Identify which cell holds the provided text, then report its [x, y] central coordinate. 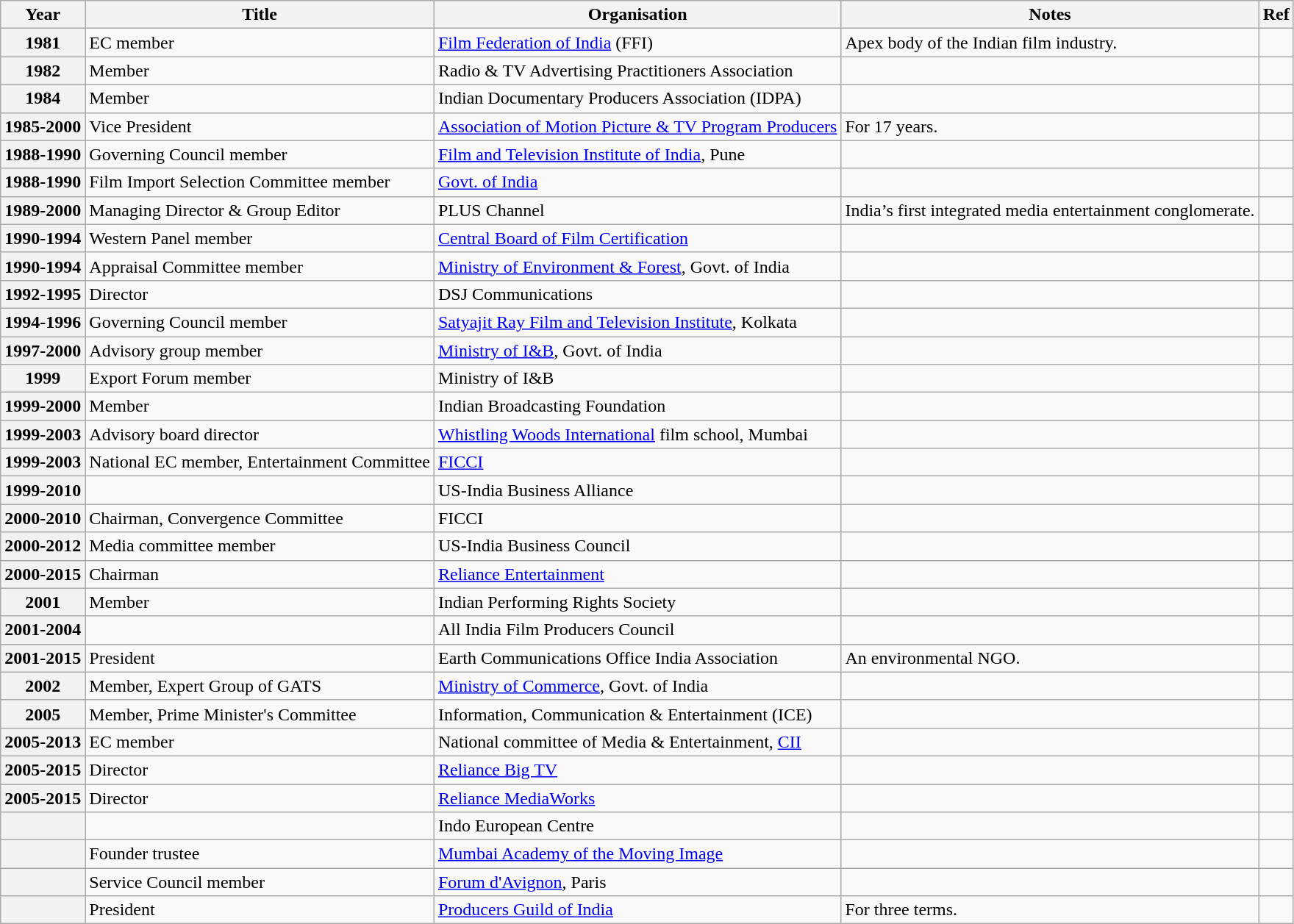
Satyajit Ray Film and Television Institute, Kolkata [637, 322]
2000-2015 [43, 574]
Reliance Entertainment [637, 574]
2001-2004 [43, 630]
All India Film Producers Council [637, 630]
Association of Motion Picture & TV Program Producers [637, 126]
Whistling Woods International film school, Mumbai [637, 434]
Advisory board director [260, 434]
1994-1996 [43, 322]
Member, Expert Group of GATS [260, 686]
Media committee member [260, 546]
1984 [43, 99]
US-India Business Council [637, 546]
Year [43, 15]
1999-2010 [43, 490]
Ministry of Commerce, Govt. of India [637, 686]
Managing Director & Group Editor [260, 210]
Film and Television Institute of India, Pune [637, 154]
1999 [43, 379]
Ministry of I&B, Govt. of India [637, 351]
1997-2000 [43, 351]
1992-1995 [43, 294]
For three terms. [1050, 910]
Producers Guild of India [637, 910]
2005 [43, 714]
Ministry of Environment & Forest, Govt. of India [637, 266]
Advisory group member [260, 351]
Indian Performing Rights Society [637, 602]
Radio & TV Advertising Practitioners Association [637, 71]
Vice President [260, 126]
Chairman [260, 574]
Information, Communication & Entertainment (ICE) [637, 714]
1981 [43, 43]
1985-2000 [43, 126]
2001-2015 [43, 658]
Forum d'Avignon, Paris [637, 882]
Ref [1276, 15]
Earth Communications Office India Association [637, 658]
Organisation [637, 15]
DSJ Communications [637, 294]
Central Board of Film Certification [637, 238]
2005-2013 [43, 742]
An environmental NGO. [1050, 658]
Film Import Selection Committee member [260, 182]
Appraisal Committee member [260, 266]
2001 [43, 602]
Founder trustee [260, 854]
Ministry of I&B [637, 379]
Indo European Centre [637, 826]
Indian Broadcasting Foundation [637, 407]
Govt. of India [637, 182]
Member, Prime Minister's Committee [260, 714]
National EC member, Entertainment Committee [260, 462]
Reliance MediaWorks [637, 798]
US-India Business Alliance [637, 490]
Western Panel member [260, 238]
2000-2010 [43, 518]
Export Forum member [260, 379]
2000-2012 [43, 546]
1982 [43, 71]
Service Council member [260, 882]
Notes [1050, 15]
Chairman, Convergence Committee [260, 518]
1989-2000 [43, 210]
1999-2000 [43, 407]
For 17 years. [1050, 126]
PLUS Channel [637, 210]
2002 [43, 686]
India’s first integrated media entertainment conglomerate. [1050, 210]
Mumbai Academy of the Moving Image [637, 854]
Indian Documentary Producers Association (IDPA) [637, 99]
Film Federation of India (FFI) [637, 43]
Title [260, 15]
Reliance Big TV [637, 770]
Apex body of the Indian film industry. [1050, 43]
National committee of Media & Entertainment, CII [637, 742]
